From the cell containing the given text, extract its center point as [x, y] coordinate. 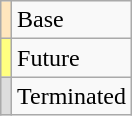
Terminated [72, 96]
Base [72, 20]
Future [72, 58]
